Capture the cell that displays the provided text and extract its (X, Y) central coordinate. 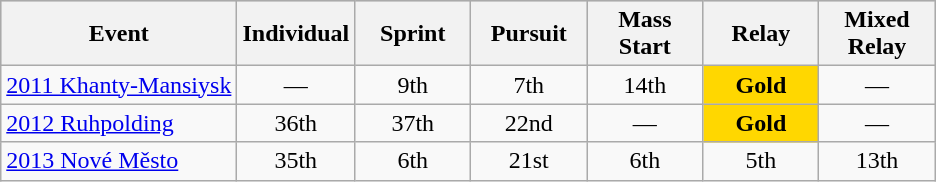
Relay (761, 34)
14th (645, 85)
Sprint (413, 34)
36th (296, 123)
22nd (529, 123)
Mass Start (645, 34)
2012 Ruhpolding (119, 123)
13th (877, 161)
37th (413, 123)
Pursuit (529, 34)
Event (119, 34)
9th (413, 85)
35th (296, 161)
21st (529, 161)
2013 Nové Město (119, 161)
7th (529, 85)
Mixed Relay (877, 34)
5th (761, 161)
Individual (296, 34)
2011 Khanty-Mansiysk (119, 85)
